Capture the cell that displays the provided text and extract its [x, y] central coordinate. 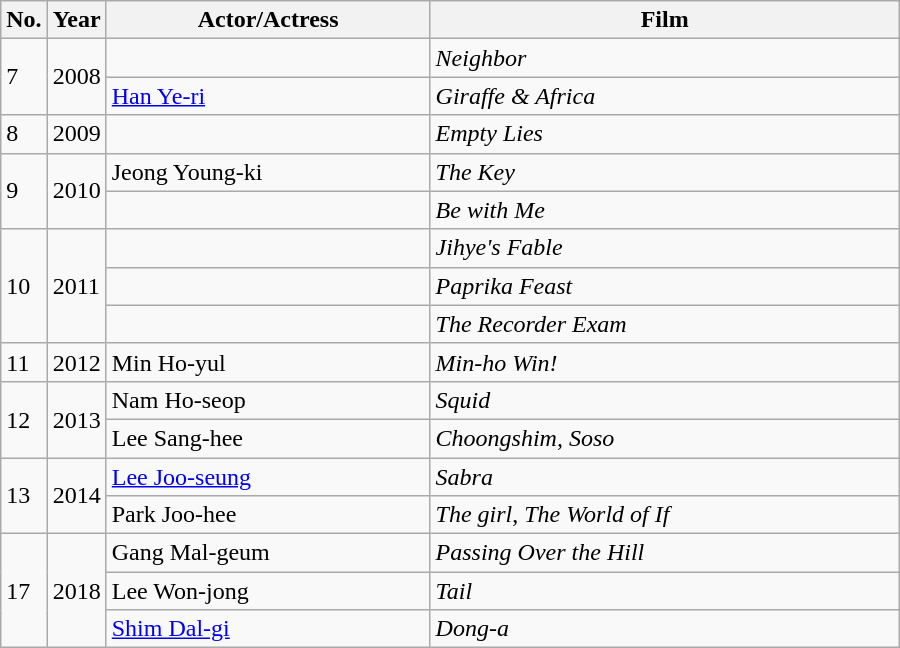
Film [664, 20]
Lee Sang-hee [268, 438]
Sabra [664, 477]
Lee Won-jong [268, 591]
The Key [664, 172]
Min Ho-yul [268, 362]
Min-ho Win! [664, 362]
2010 [76, 191]
Nam Ho-seop [268, 400]
2014 [76, 496]
Empty Lies [664, 134]
Jeong Young-ki [268, 172]
8 [24, 134]
Year [76, 20]
17 [24, 591]
Be with Me [664, 210]
10 [24, 286]
Jihye's Fable [664, 248]
Neighbor [664, 58]
Han Ye-ri [268, 96]
Actor/Actress [268, 20]
Giraffe & Africa [664, 96]
Shim Dal-gi [268, 629]
11 [24, 362]
Lee Joo-seung [268, 477]
13 [24, 496]
Passing Over the Hill [664, 553]
Park Joo-hee [268, 515]
The Recorder Exam [664, 324]
2013 [76, 419]
Gang Mal-geum [268, 553]
2018 [76, 591]
2012 [76, 362]
12 [24, 419]
Tail [664, 591]
2008 [76, 77]
Paprika Feast [664, 286]
9 [24, 191]
Choongshim, Soso [664, 438]
7 [24, 77]
2011 [76, 286]
Dong-a [664, 629]
Squid [664, 400]
The girl, The World of If [664, 515]
2009 [76, 134]
No. [24, 20]
